Capture the cell that displays the provided text and extract its [x, y] central coordinate. 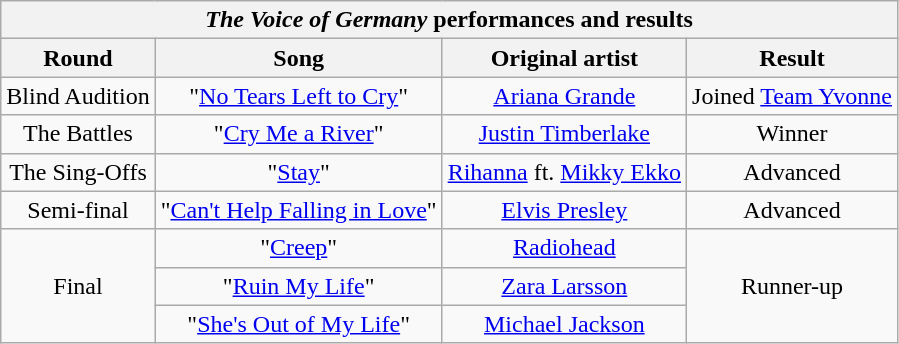
Blind Audition [78, 96]
Justin Timberlake [564, 134]
Ariana Grande [564, 96]
Result [792, 58]
Michael Jackson [564, 324]
Zara Larsson [564, 286]
Round [78, 58]
Elvis Presley [564, 210]
The Voice of Germany performances and results [450, 20]
"Cry Me a River" [298, 134]
"She's Out of My Life" [298, 324]
Song [298, 58]
The Sing-Offs [78, 172]
"No Tears Left to Cry" [298, 96]
Final [78, 286]
Original artist [564, 58]
Winner [792, 134]
Joined Team Yvonne [792, 96]
Runner-up [792, 286]
Rihanna ft. Mikky Ekko [564, 172]
The Battles [78, 134]
Semi-final [78, 210]
"Stay" [298, 172]
"Creep" [298, 248]
"Ruin My Life" [298, 286]
Radiohead [564, 248]
"Can't Help Falling in Love" [298, 210]
